From the cell containing the given text, extract its center point as (X, Y) coordinate. 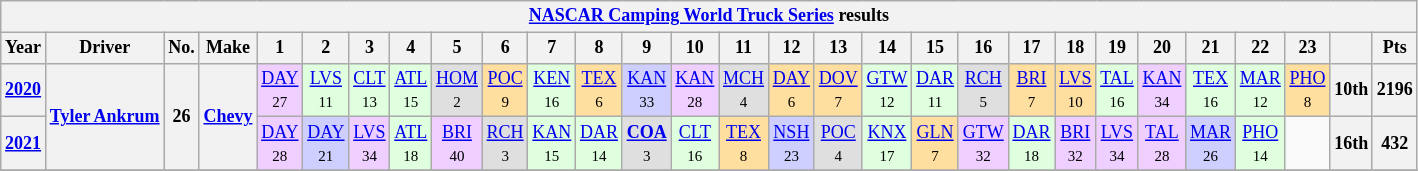
GTW32 (983, 144)
432 (1394, 144)
BRI32 (1076, 144)
Chevy (228, 116)
Year (24, 48)
HOM2 (458, 90)
BRI7 (1032, 90)
Tyler Ankrum (104, 116)
TEX8 (744, 144)
1 (280, 48)
KAN28 (695, 90)
KEN16 (552, 90)
RCH3 (505, 144)
PHO14 (1260, 144)
MAR26 (1211, 144)
GLN7 (936, 144)
7 (552, 48)
DAR18 (1032, 144)
LVS10 (1076, 90)
TEX6 (600, 90)
Pts (1394, 48)
Make (228, 48)
19 (1117, 48)
KNX17 (887, 144)
14 (887, 48)
GTW12 (887, 90)
Driver (104, 48)
ATL18 (411, 144)
23 (1308, 48)
5 (458, 48)
DAR14 (600, 144)
KAN15 (552, 144)
22 (1260, 48)
12 (791, 48)
ATL15 (411, 90)
4 (411, 48)
20 (1162, 48)
16th (1352, 144)
11 (744, 48)
BRI40 (458, 144)
LVS11 (326, 90)
POC9 (505, 90)
DAY21 (326, 144)
PHO8 (1308, 90)
DAR11 (936, 90)
17 (1032, 48)
21 (1211, 48)
26 (182, 116)
2 (326, 48)
DAY27 (280, 90)
MCH4 (744, 90)
RCH5 (983, 90)
8 (600, 48)
DAY6 (791, 90)
9 (646, 48)
KAN34 (1162, 90)
MAR12 (1260, 90)
10 (695, 48)
2196 (1394, 90)
DOV7 (838, 90)
2020 (24, 90)
TAL28 (1162, 144)
No. (182, 48)
6 (505, 48)
10th (1352, 90)
CLT13 (370, 90)
NASCAR Camping World Truck Series results (709, 16)
DAY28 (280, 144)
15 (936, 48)
TAL16 (1117, 90)
NSH23 (791, 144)
3 (370, 48)
COA3 (646, 144)
16 (983, 48)
POC4 (838, 144)
13 (838, 48)
TEX16 (1211, 90)
2021 (24, 144)
18 (1076, 48)
CLT16 (695, 144)
KAN33 (646, 90)
